Find where the given text appears and provide that cell's center as [x, y] coordinate. 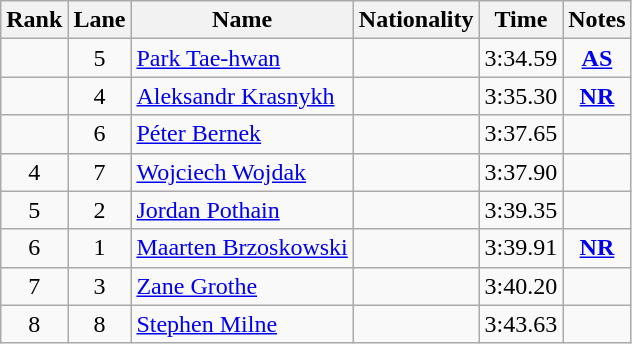
Rank [34, 20]
Name [242, 20]
3:39.91 [521, 248]
AS [597, 58]
Maarten Brzoskowski [242, 248]
3:37.90 [521, 172]
Lane [100, 20]
Park Tae-hwan [242, 58]
Wojciech Wojdak [242, 172]
1 [100, 248]
Péter Bernek [242, 134]
3:35.30 [521, 96]
Aleksandr Krasnykh [242, 96]
3:43.63 [521, 324]
Zane Grothe [242, 286]
3:37.65 [521, 134]
3:40.20 [521, 286]
Jordan Pothain [242, 210]
2 [100, 210]
Nationality [416, 20]
3:39.35 [521, 210]
3:34.59 [521, 58]
3 [100, 286]
Stephen Milne [242, 324]
Time [521, 20]
Notes [597, 20]
